Determine the [x, y] coordinate at the center of the cell enclosing the given text.  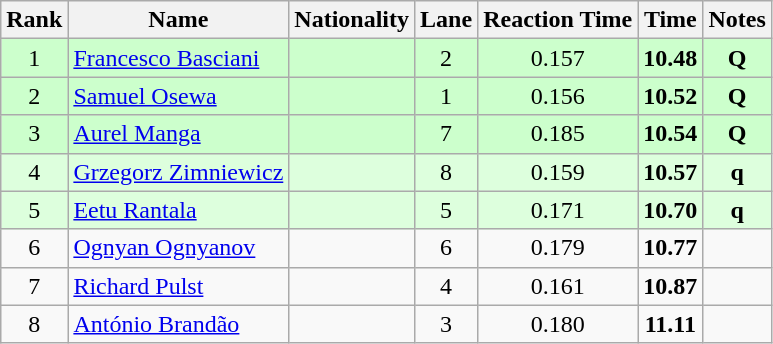
Grzegorz Zimniewicz [178, 172]
0.185 [558, 134]
0.161 [558, 286]
Samuel Osewa [178, 96]
0.157 [558, 58]
10.54 [670, 134]
Lane [446, 20]
Name [178, 20]
0.171 [558, 210]
Ognyan Ognyanov [178, 248]
10.77 [670, 248]
Time [670, 20]
10.87 [670, 286]
11.11 [670, 324]
10.70 [670, 210]
Francesco Basciani [178, 58]
10.52 [670, 96]
Nationality [352, 20]
10.57 [670, 172]
0.159 [558, 172]
10.48 [670, 58]
Reaction Time [558, 20]
Richard Pulst [178, 286]
António Brandão [178, 324]
0.156 [558, 96]
Notes [737, 20]
0.179 [558, 248]
Aurel Manga [178, 134]
0.180 [558, 324]
Eetu Rantala [178, 210]
Rank [34, 20]
